Return [X, Y] of the center of cell containing provided text 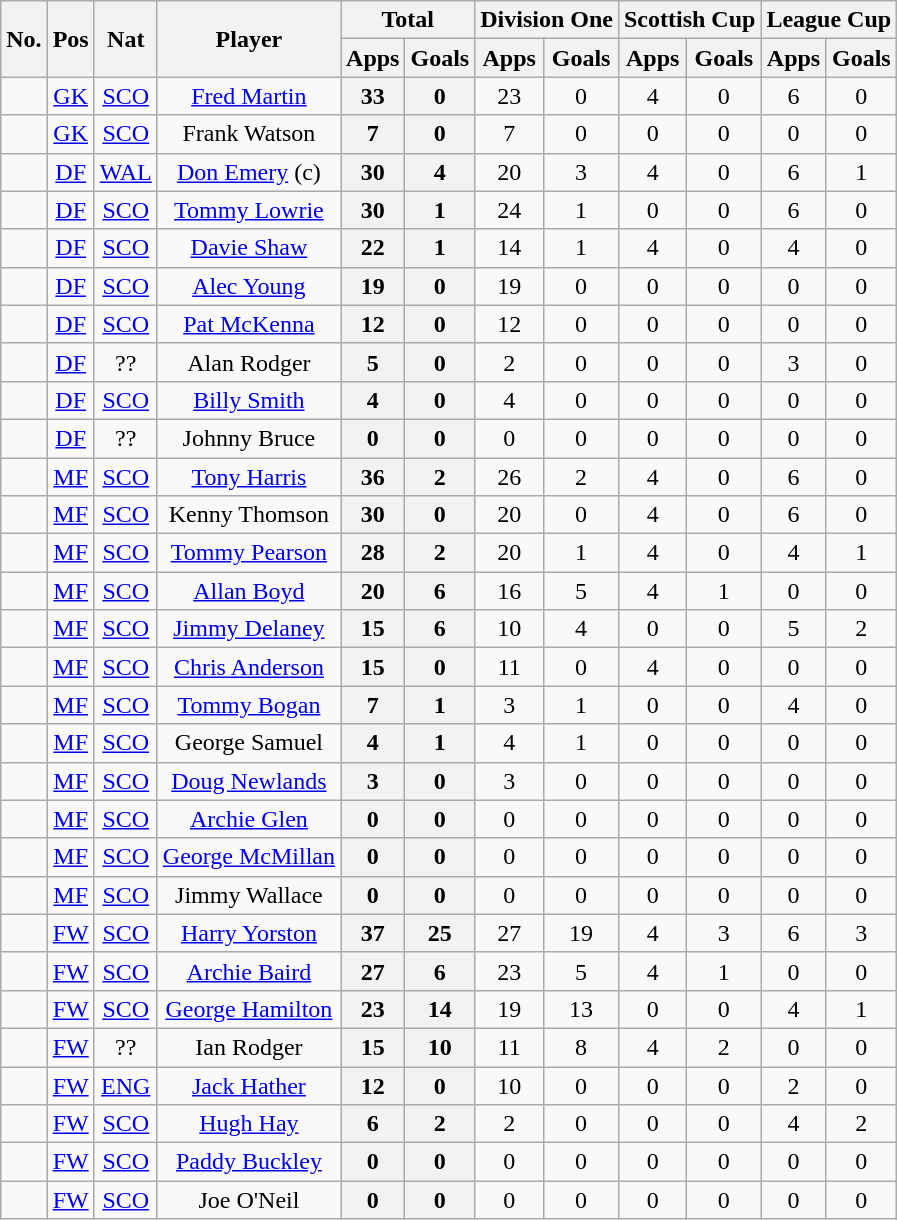
Alec Young [248, 286]
WAL [126, 172]
Tommy Pearson [248, 553]
Fred Martin [248, 96]
Tommy Bogan [248, 705]
25 [440, 933]
Archie Baird [248, 971]
22 [373, 248]
26 [510, 477]
Total [408, 20]
Nat [126, 39]
Tommy Lowrie [248, 210]
16 [510, 591]
Player [248, 39]
Division One [547, 20]
Don Emery (c) [248, 172]
Joe O'Neil [248, 1200]
37 [373, 933]
Hugh Hay [248, 1124]
Kenny Thomson [248, 515]
ENG [126, 1085]
Scottish Cup [689, 20]
Pos [70, 39]
Billy Smith [248, 400]
Pat McKenna [248, 324]
Davie Shaw [248, 248]
Paddy Buckley [248, 1162]
Ian Rodger [248, 1047]
Alan Rodger [248, 362]
28 [373, 553]
Jack Hather [248, 1085]
George McMillan [248, 857]
Archie Glen [248, 819]
Doug Newlands [248, 781]
Jimmy Delaney [248, 629]
Harry Yorston [248, 933]
George Samuel [248, 743]
33 [373, 96]
Frank Watson [248, 134]
24 [510, 210]
8 [582, 1047]
Jimmy Wallace [248, 895]
League Cup [829, 20]
George Hamilton [248, 1009]
Allan Boyd [248, 591]
Johnny Bruce [248, 438]
Tony Harris [248, 477]
36 [373, 477]
13 [582, 1009]
Chris Anderson [248, 667]
No. [24, 39]
